Pinpoint the cell where the given text exists, returning its (x, y) midpoint coordinate. 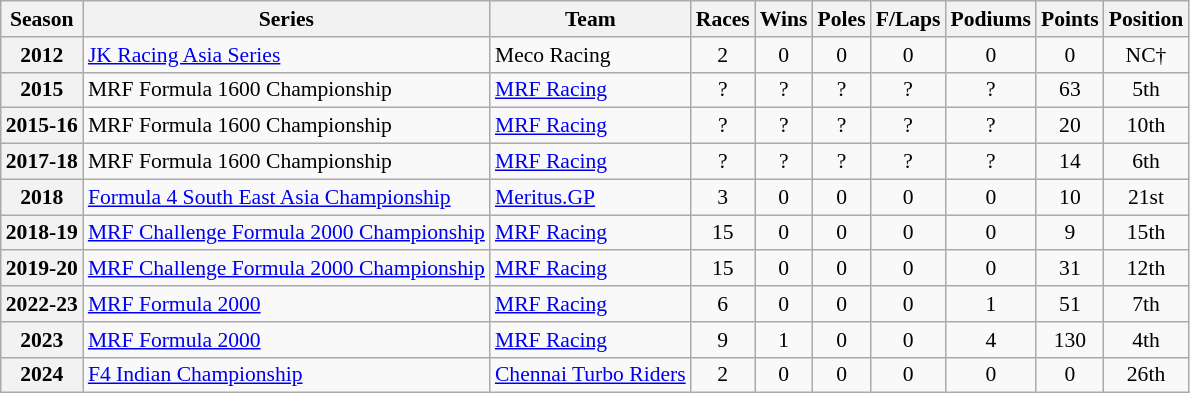
2023 (42, 340)
12th (1146, 269)
31 (1070, 269)
2019-20 (42, 269)
2018-19 (42, 233)
130 (1070, 340)
Meritus.GP (590, 197)
Position (1146, 19)
2015-16 (42, 126)
2024 (42, 375)
JK Racing Asia Series (286, 55)
2017-18 (42, 162)
2022-23 (42, 304)
2015 (42, 90)
4th (1146, 340)
2012 (42, 55)
4 (992, 340)
63 (1070, 90)
F4 Indian Championship (286, 375)
51 (1070, 304)
10th (1146, 126)
Races (723, 19)
NC† (1146, 55)
14 (1070, 162)
F/Laps (908, 19)
21st (1146, 197)
Podiums (992, 19)
2018 (42, 197)
3 (723, 197)
20 (1070, 126)
7th (1146, 304)
10 (1070, 197)
26th (1146, 375)
Poles (842, 19)
Series (286, 19)
6th (1146, 162)
Meco Racing (590, 55)
Team (590, 19)
Formula 4 South East Asia Championship (286, 197)
Wins (784, 19)
5th (1146, 90)
6 (723, 304)
Points (1070, 19)
Season (42, 19)
Chennai Turbo Riders (590, 375)
15th (1146, 233)
